Extract the (x, y) coordinate from the center of the cell holding the provided text.  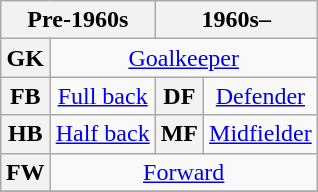
Full back (102, 96)
MF (179, 134)
HB (25, 134)
Forward (184, 172)
Goalkeeper (184, 58)
Half back (102, 134)
Defender (261, 96)
FW (25, 172)
Pre-1960s (78, 20)
1960s– (236, 20)
Midfielder (261, 134)
FB (25, 96)
GK (25, 58)
DF (179, 96)
